Locate the cell with the specified text and output its [X, Y] center coordinate. 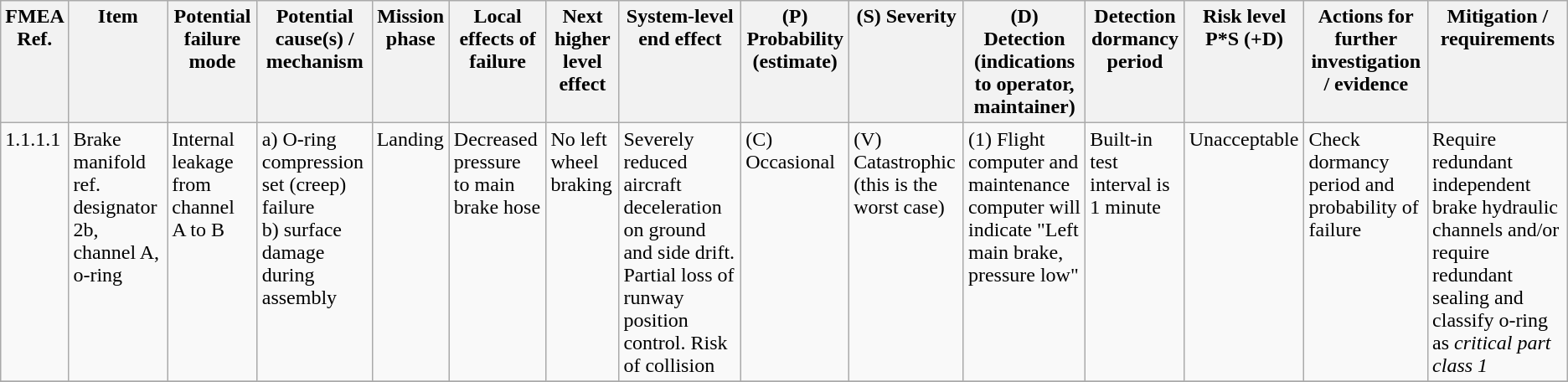
Actions for further investigation / evidence [1366, 62]
Potential cause(s) / mechanism [315, 62]
Mitigation / requirements [1498, 62]
(P) Probability (estimate) [796, 62]
Risk level P*S (+D) [1245, 62]
Item [118, 62]
Mission phase [410, 62]
a) O-ring compression set (creep) failureb) surface damage during assembly [315, 252]
Brake manifold ref. designator 2b, channel A, o-ring [118, 252]
1.1.1.1 [35, 252]
System-level end effect [680, 62]
(1) Flight computer and maintenance computer will indicate "Left main brake, pressure low" [1024, 252]
Require redundant independent brake hydraulic channels and/or require redundant sealing and classify o-ring as critical part class 1 [1498, 252]
Potential failure mode [213, 62]
(D) Detection (indications to operator, maintainer) [1024, 62]
Landing [410, 252]
(V) Catastrophic (this is the worst case) [906, 252]
(S) Severity [906, 62]
Detection dormancy period [1135, 62]
Internal leakage from channel A to B [213, 252]
Local effects of failure [498, 62]
Check dormancy period and probability of failure [1366, 252]
Next higher level effect [583, 62]
Built-in test interval is 1 minute [1135, 252]
FMEA Ref. [35, 62]
Decreased pressure to main brake hose [498, 252]
Unacceptable [1245, 252]
No left wheel braking [583, 252]
(C) Occasional [796, 252]
Severely reduced aircraft deceleration on ground and side drift. Partial loss of runway position control. Risk of collision [680, 252]
